Provide the (x, y) coordinate of the cell's center where the given text is located.  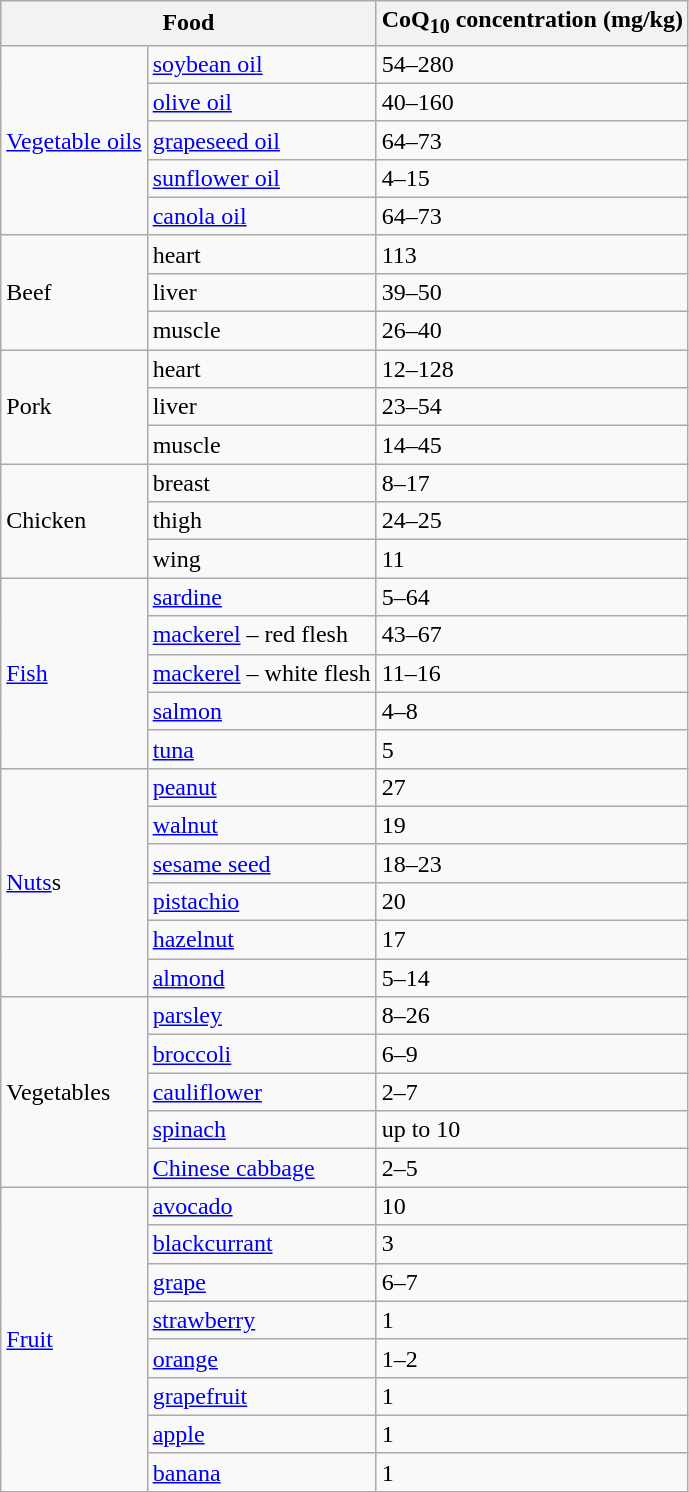
avocado (262, 1206)
10 (532, 1206)
strawberry (262, 1320)
17 (532, 940)
sesame seed (262, 863)
20 (532, 901)
Fish (74, 673)
27 (532, 787)
Chinese cabbage (262, 1168)
soybean oil (262, 64)
5–64 (532, 597)
walnut (262, 825)
11 (532, 559)
Food (188, 23)
tuna (262, 749)
olive oil (262, 102)
mackerel – red flesh (262, 635)
39–50 (532, 292)
thigh (262, 521)
24–25 (532, 521)
mackerel – white flesh (262, 673)
Vegetables (74, 1092)
2–7 (532, 1092)
Nutss (74, 882)
grapefruit (262, 1396)
broccoli (262, 1054)
54–280 (532, 64)
4–8 (532, 711)
4–15 (532, 178)
11–16 (532, 673)
5–14 (532, 978)
43–67 (532, 635)
12–128 (532, 369)
Beef (74, 292)
8–17 (532, 483)
40–160 (532, 102)
26–40 (532, 331)
1–2 (532, 1358)
2–5 (532, 1168)
pistachio (262, 901)
parsley (262, 1016)
canola oil (262, 216)
Fruit (74, 1339)
up to 10 (532, 1130)
sunflower oil (262, 178)
Chicken (74, 521)
banana (262, 1472)
blackcurrant (262, 1244)
salmon (262, 711)
Vegetable oils (74, 140)
6–7 (532, 1282)
spinach (262, 1130)
Pork (74, 407)
113 (532, 254)
5 (532, 749)
peanut (262, 787)
23–54 (532, 407)
apple (262, 1434)
grapeseed oil (262, 140)
3 (532, 1244)
breast (262, 483)
19 (532, 825)
sardine (262, 597)
8–26 (532, 1016)
6–9 (532, 1054)
14–45 (532, 445)
hazelnut (262, 940)
18–23 (532, 863)
almond (262, 978)
orange (262, 1358)
CoQ10 concentration (mg/kg) (532, 23)
grape (262, 1282)
cauliflower (262, 1092)
wing (262, 559)
